Locate the cell with the specified text and output its [x, y] center coordinate. 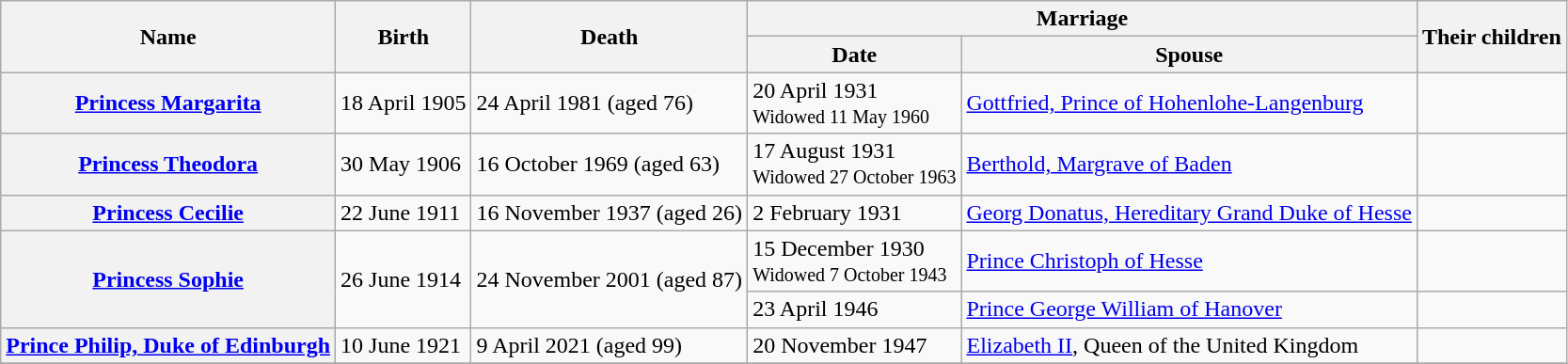
20 April 1931Widowed 11 May 1960 [854, 103]
30 May 1906 [404, 164]
15 December 1930Widowed 7 October 1943 [854, 261]
Their children [1492, 37]
Marriage [1083, 19]
24 November 2001 (aged 87) [610, 278]
16 October 1969 (aged 63) [610, 164]
Princess Theodora [168, 164]
18 April 1905 [404, 103]
24 April 1981 (aged 76) [610, 103]
Date [854, 55]
Elizabeth II, Queen of the United Kingdom [1189, 345]
Princess Sophie [168, 278]
9 April 2021 (aged 99) [610, 345]
Prince Christoph of Hesse [1189, 261]
22 June 1911 [404, 213]
Princess Margarita [168, 103]
10 June 1921 [404, 345]
Prince George William of Hanover [1189, 309]
Spouse [1189, 55]
Georg Donatus, Hereditary Grand Duke of Hesse [1189, 213]
Name [168, 37]
16 November 1937 (aged 26) [610, 213]
17 August 1931Widowed 27 October 1963 [854, 164]
Princess Cecilie [168, 213]
26 June 1914 [404, 278]
Birth [404, 37]
2 February 1931 [854, 213]
Gottfried, Prince of Hohenlohe-Langenburg [1189, 103]
20 November 1947 [854, 345]
Prince Philip, Duke of Edinburgh [168, 345]
Death [610, 37]
23 April 1946 [854, 309]
Berthold, Margrave of Baden [1189, 164]
